Search for the cell housing the specified text and yield its (X, Y) center coordinate. 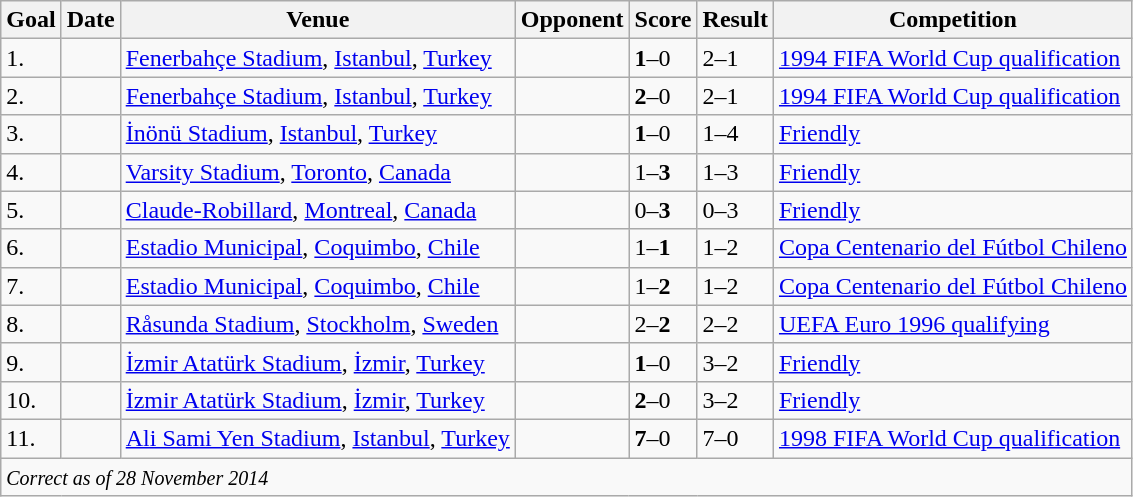
9. (31, 362)
Result (735, 20)
Ali Sami Yen Stadium, Istanbul, Turkey (318, 438)
1. (31, 58)
7. (31, 286)
Råsunda Stadium, Stockholm, Sweden (318, 324)
6. (31, 248)
Opponent (572, 20)
Date (90, 20)
5. (31, 210)
1–4 (735, 134)
2. (31, 96)
1998 FIFA World Cup qualification (952, 438)
Claude-Robillard, Montreal, Canada (318, 210)
8. (31, 324)
10. (31, 400)
4. (31, 172)
Venue (318, 20)
İnönü Stadium, Istanbul, Turkey (318, 134)
3. (31, 134)
Varsity Stadium, Toronto, Canada (318, 172)
1–1 (663, 248)
11. (31, 438)
Goal (31, 20)
Correct as of 28 November 2014 (567, 477)
UEFA Euro 1996 qualifying (952, 324)
Score (663, 20)
Competition (952, 20)
